Detect which cell encompasses the target text, then output its [x, y] center coordinate. 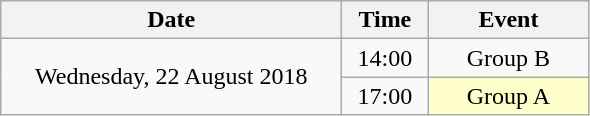
Wednesday, 22 August 2018 [172, 77]
Group A [508, 96]
Time [385, 20]
14:00 [385, 58]
Date [172, 20]
17:00 [385, 96]
Event [508, 20]
Group B [508, 58]
